Detect which cell encompasses the target text, then output its [x, y] center coordinate. 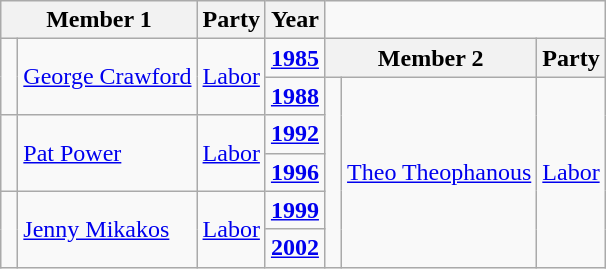
Jenny Mikakos [108, 229]
1999 [294, 210]
1988 [294, 96]
Member 2 [430, 58]
1992 [294, 134]
Member 1 [99, 20]
1985 [294, 58]
George Crawford [108, 77]
Theo Theophanous [440, 172]
1996 [294, 172]
Year [294, 20]
2002 [294, 248]
Pat Power [108, 153]
